From the cell containing the given text, extract its center point as (x, y) coordinate. 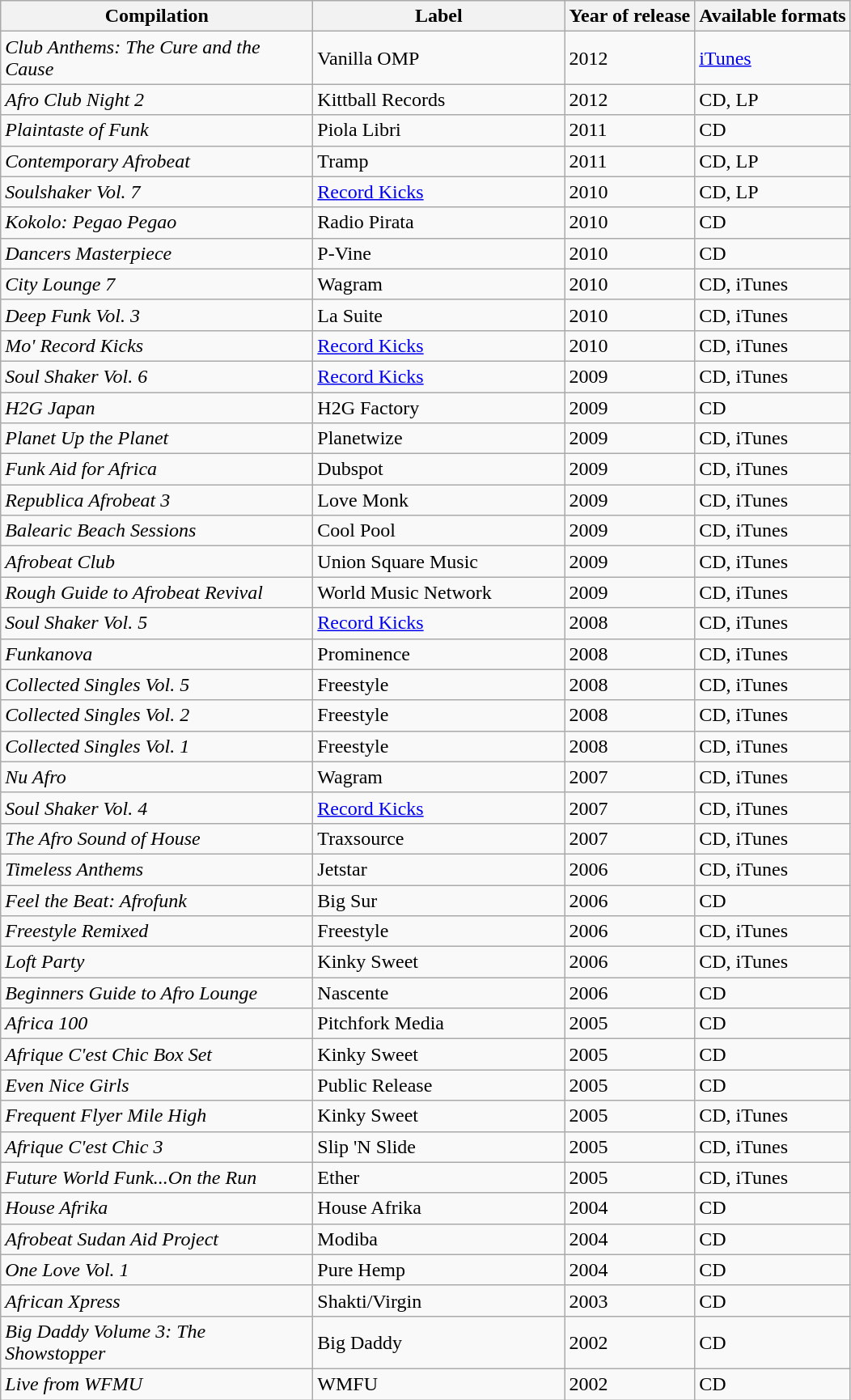
2003 (629, 1300)
Africa 100 (157, 1024)
Freestyle Remixed (157, 931)
Collected Singles Vol. 5 (157, 685)
Modiba (438, 1239)
La Suite (438, 315)
Afrique C'est Chic Box Set (157, 1054)
Vanilla OMP (438, 58)
Contemporary Afrobeat (157, 161)
Live from WFMU (157, 1384)
Dancers Masterpiece (157, 253)
Funkanova (157, 654)
Ether (438, 1177)
Planetwize (438, 439)
Kittball Records (438, 100)
Year of release (629, 16)
Pure Hemp (438, 1270)
Radio Pirata (438, 223)
Soul Shaker Vol. 5 (157, 623)
City Lounge 7 (157, 284)
Club Anthems: The Cure and the Cause (157, 58)
Label (438, 16)
Mo' Record Kicks (157, 346)
Prominence (438, 654)
Rough Guide to Afrobeat Revival (157, 592)
Dubspot (438, 469)
Afrique C'est Chic 3 (157, 1147)
Available formats (773, 16)
Deep Funk Vol. 3 (157, 315)
Piola Libri (438, 130)
Shakti/Virgin (438, 1300)
Kokolo: Pegao Pegao (157, 223)
P-Vine (438, 253)
Republica Afrobeat 3 (157, 500)
Balearic Beach Sessions (157, 531)
Feel the Beat: Afrofunk (157, 901)
H2G Factory (438, 407)
Funk Aid for Africa (157, 469)
Loft Party (157, 962)
iTunes (773, 58)
Slip 'N Slide (438, 1147)
Future World Funk...On the Run (157, 1177)
Pitchfork Media (438, 1024)
Collected Singles Vol. 2 (157, 715)
Afro Club Night 2 (157, 100)
Tramp (438, 161)
Collected Singles Vol. 1 (157, 746)
One Love Vol. 1 (157, 1270)
Big Daddy Volume 3: The Showstopper (157, 1342)
WMFU (438, 1384)
Afrobeat Club (157, 562)
H2G Japan (157, 407)
Soulshaker Vol. 7 (157, 192)
Soul Shaker Vol. 4 (157, 808)
Cool Pool (438, 531)
African Xpress (157, 1300)
Afrobeat Sudan Aid Project (157, 1239)
Even Nice Girls (157, 1085)
Nascente (438, 993)
Nu Afro (157, 777)
Frequent Flyer Mile High (157, 1116)
Union Square Music (438, 562)
Beginners Guide to Afro Lounge (157, 993)
Big Daddy (438, 1342)
World Music Network (438, 592)
Soul Shaker Vol. 6 (157, 376)
Compilation (157, 16)
Jetstar (438, 869)
Public Release (438, 1085)
Timeless Anthems (157, 869)
Planet Up the Planet (157, 439)
Big Sur (438, 901)
Love Monk (438, 500)
The Afro Sound of House (157, 838)
Traxsource (438, 838)
Plaintaste of Funk (157, 130)
